From the cell containing the given text, extract its center point as (x, y) coordinate. 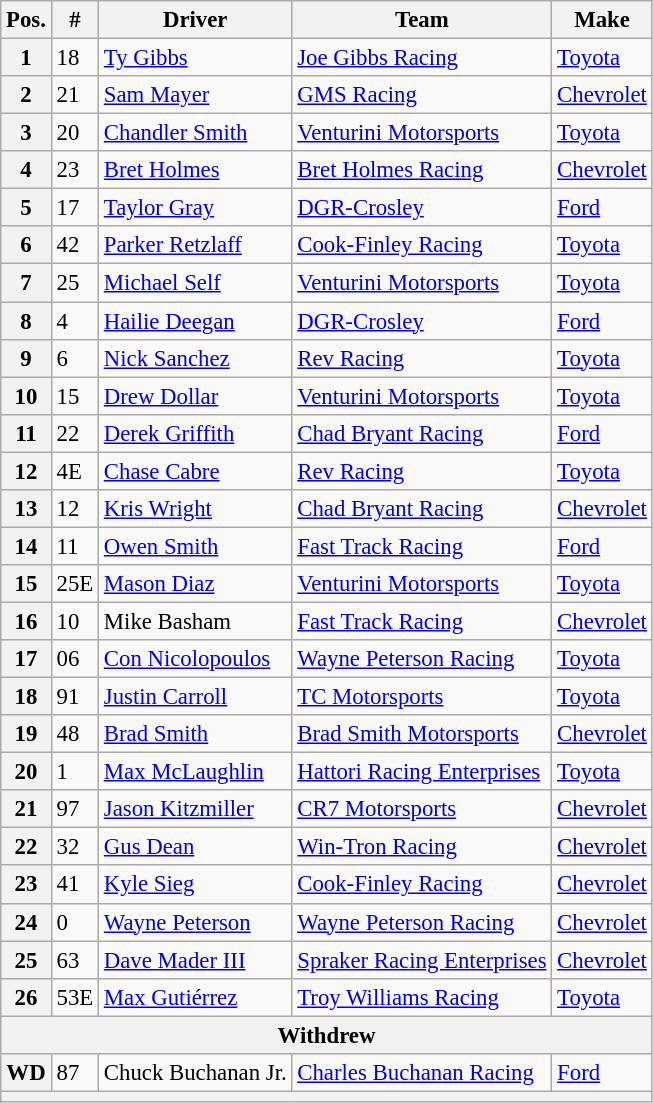
WD (26, 1073)
3 (26, 133)
Brad Smith (196, 734)
Chase Cabre (196, 471)
87 (74, 1073)
53E (74, 997)
2 (26, 95)
Chandler Smith (196, 133)
Nick Sanchez (196, 358)
Bret Holmes Racing (422, 170)
Make (602, 20)
Mike Basham (196, 621)
# (74, 20)
25E (74, 584)
48 (74, 734)
Withdrew (326, 1035)
Drew Dollar (196, 396)
Pos. (26, 20)
14 (26, 546)
16 (26, 621)
24 (26, 922)
Driver (196, 20)
06 (74, 659)
TC Motorsports (422, 697)
Charles Buchanan Racing (422, 1073)
Wayne Peterson (196, 922)
Troy Williams Racing (422, 997)
7 (26, 283)
Max Gutiérrez (196, 997)
Michael Self (196, 283)
19 (26, 734)
Gus Dean (196, 847)
26 (26, 997)
Team (422, 20)
4E (74, 471)
Win-Tron Racing (422, 847)
Brad Smith Motorsports (422, 734)
63 (74, 960)
97 (74, 809)
Con Nicolopoulos (196, 659)
Parker Retzlaff (196, 245)
Dave Mader III (196, 960)
Owen Smith (196, 546)
Justin Carroll (196, 697)
32 (74, 847)
41 (74, 885)
Hailie Deegan (196, 321)
5 (26, 208)
0 (74, 922)
Kyle Sieg (196, 885)
Ty Gibbs (196, 58)
13 (26, 509)
Kris Wright (196, 509)
42 (74, 245)
Sam Mayer (196, 95)
GMS Racing (422, 95)
CR7 Motorsports (422, 809)
Taylor Gray (196, 208)
91 (74, 697)
Max McLaughlin (196, 772)
9 (26, 358)
Mason Diaz (196, 584)
Jason Kitzmiller (196, 809)
8 (26, 321)
Bret Holmes (196, 170)
Hattori Racing Enterprises (422, 772)
Derek Griffith (196, 433)
Spraker Racing Enterprises (422, 960)
Chuck Buchanan Jr. (196, 1073)
Joe Gibbs Racing (422, 58)
